Return [x, y] of the center of cell containing provided text 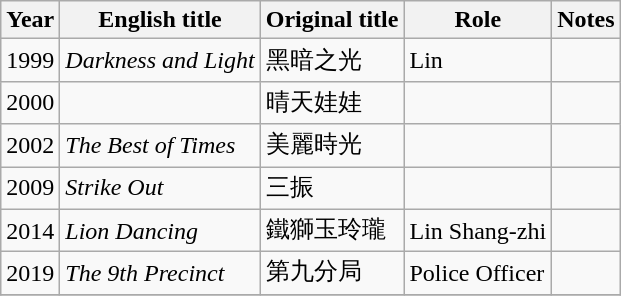
Police Officer [478, 274]
第九分局 [332, 274]
2002 [30, 146]
Notes [586, 20]
Lin Shang-zhi [478, 230]
2019 [30, 274]
2014 [30, 230]
Year [30, 20]
美麗時光 [332, 146]
Role [478, 20]
鐵獅玉玲瓏 [332, 230]
English title [160, 20]
1999 [30, 60]
黑暗之光 [332, 60]
Lin [478, 60]
Darkness and Light [160, 60]
Lion Dancing [160, 230]
The Best of Times [160, 146]
Strike Out [160, 188]
The 9th Precinct [160, 274]
三振 [332, 188]
晴天娃娃 [332, 102]
Original title [332, 20]
2009 [30, 188]
2000 [30, 102]
